Pinpoint the cell where the given text exists, returning its [x, y] midpoint coordinate. 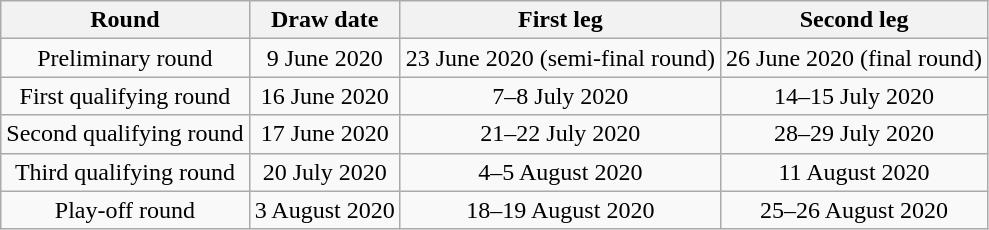
First leg [560, 20]
26 June 2020 (final round) [854, 58]
Second leg [854, 20]
4–5 August 2020 [560, 172]
Play-off round [125, 210]
16 June 2020 [324, 96]
21–22 July 2020 [560, 134]
20 July 2020 [324, 172]
First qualifying round [125, 96]
Third qualifying round [125, 172]
17 June 2020 [324, 134]
9 June 2020 [324, 58]
25–26 August 2020 [854, 210]
Preliminary round [125, 58]
Second qualifying round [125, 134]
23 June 2020 (semi-final round) [560, 58]
14–15 July 2020 [854, 96]
Draw date [324, 20]
7–8 July 2020 [560, 96]
28–29 July 2020 [854, 134]
18–19 August 2020 [560, 210]
11 August 2020 [854, 172]
3 August 2020 [324, 210]
Round [125, 20]
